Locate the cell with the specified text and output its [X, Y] center coordinate. 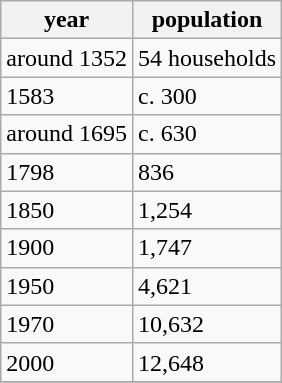
1850 [67, 210]
1970 [67, 324]
4,621 [206, 286]
1,254 [206, 210]
836 [206, 172]
1900 [67, 248]
c. 300 [206, 96]
1,747 [206, 248]
1950 [67, 286]
10,632 [206, 324]
c. 630 [206, 134]
54 households [206, 58]
2000 [67, 362]
1798 [67, 172]
around 1695 [67, 134]
1583 [67, 96]
around 1352 [67, 58]
12,648 [206, 362]
population [206, 20]
year [67, 20]
